Capture the cell that displays the provided text and extract its (x, y) central coordinate. 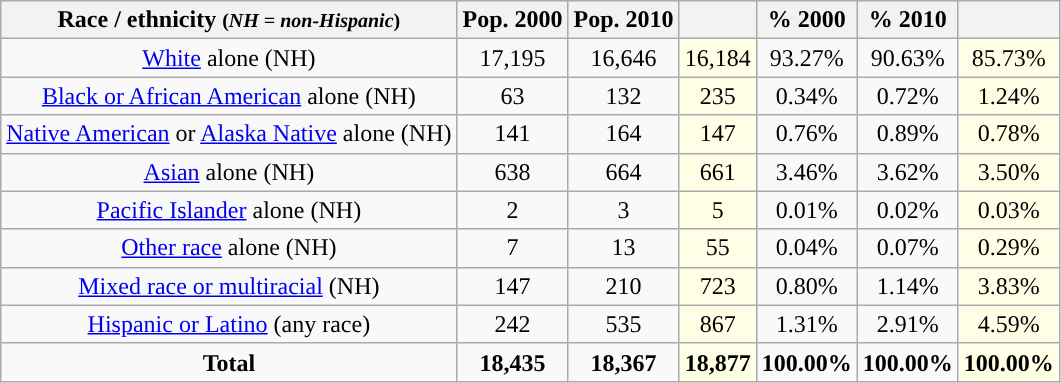
0.89% (908, 134)
3.83% (1008, 286)
7 (512, 248)
Native American or Alaska Native alone (NH) (229, 134)
Other race alone (NH) (229, 248)
132 (624, 96)
867 (718, 324)
0.07% (908, 248)
723 (718, 286)
17,195 (512, 58)
% 2010 (908, 20)
18,877 (718, 362)
661 (718, 172)
White alone (NH) (229, 58)
3.46% (806, 172)
0.34% (806, 96)
535 (624, 324)
3 (624, 210)
18,367 (624, 362)
90.63% (908, 58)
2.91% (908, 324)
0.01% (806, 210)
16,646 (624, 58)
1.14% (908, 286)
55 (718, 248)
% 2000 (806, 20)
3.62% (908, 172)
0.78% (1008, 134)
85.73% (1008, 58)
Race / ethnicity (NH = non-Hispanic) (229, 20)
638 (512, 172)
0.80% (806, 286)
Asian alone (NH) (229, 172)
164 (624, 134)
3.50% (1008, 172)
0.29% (1008, 248)
Hispanic or Latino (any race) (229, 324)
16,184 (718, 58)
Pop. 2000 (512, 20)
2 (512, 210)
235 (718, 96)
Mixed race or multiracial (NH) (229, 286)
0.72% (908, 96)
1.31% (806, 324)
Total (229, 362)
0.04% (806, 248)
664 (624, 172)
141 (512, 134)
4.59% (1008, 324)
1.24% (1008, 96)
0.76% (806, 134)
210 (624, 286)
18,435 (512, 362)
13 (624, 248)
Pop. 2010 (624, 20)
5 (718, 210)
63 (512, 96)
242 (512, 324)
93.27% (806, 58)
0.03% (1008, 210)
Black or African American alone (NH) (229, 96)
0.02% (908, 210)
Pacific Islander alone (NH) (229, 210)
